Provide the (x, y) coordinate of the cell's center where the given text is located.  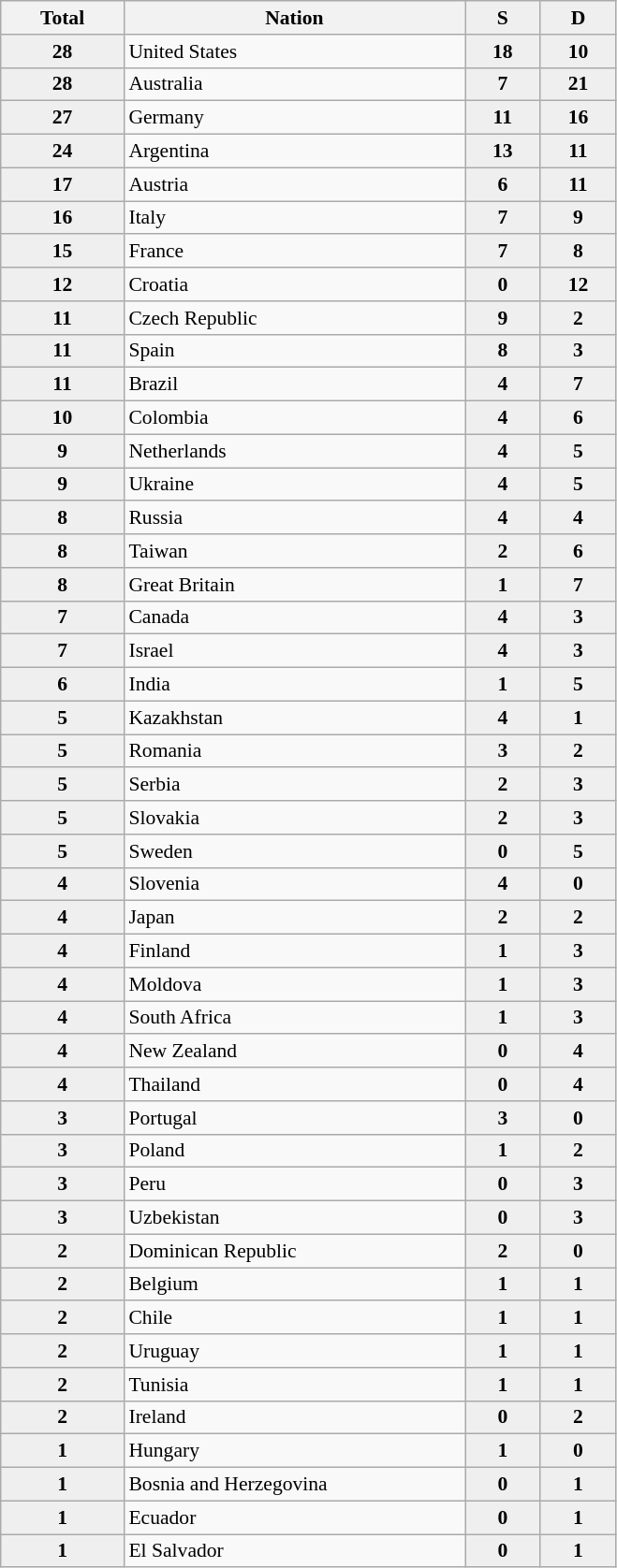
France (294, 252)
15 (63, 252)
Slovakia (294, 818)
Nation (294, 18)
Total (63, 18)
Peru (294, 1184)
21 (579, 84)
Spain (294, 351)
Germany (294, 118)
Portugal (294, 1118)
Netherlands (294, 451)
Slovenia (294, 884)
Ecuador (294, 1517)
Kazakhstan (294, 718)
Great Britain (294, 585)
27 (63, 118)
Hungary (294, 1451)
Serbia (294, 785)
Finland (294, 951)
Uzbekistan (294, 1218)
Russia (294, 518)
Argentina (294, 152)
Ireland (294, 1417)
Moldova (294, 984)
Israel (294, 651)
Canada (294, 617)
South Africa (294, 1018)
24 (63, 152)
Chile (294, 1318)
India (294, 685)
Japan (294, 918)
Belgium (294, 1285)
Tunisia (294, 1385)
Colombia (294, 418)
18 (502, 51)
Ukraine (294, 485)
New Zealand (294, 1052)
S (502, 18)
Brazil (294, 385)
Thailand (294, 1084)
Dominican Republic (294, 1251)
17 (63, 184)
Sweden (294, 851)
D (579, 18)
Czech Republic (294, 318)
13 (502, 152)
Austria (294, 184)
United States (294, 51)
Taiwan (294, 551)
Croatia (294, 284)
Uruguay (294, 1351)
Australia (294, 84)
El Salvador (294, 1551)
Romania (294, 751)
Poland (294, 1151)
Italy (294, 218)
Bosnia and Herzegovina (294, 1485)
